Find where the given text appears and provide that cell's center as (x, y) coordinate. 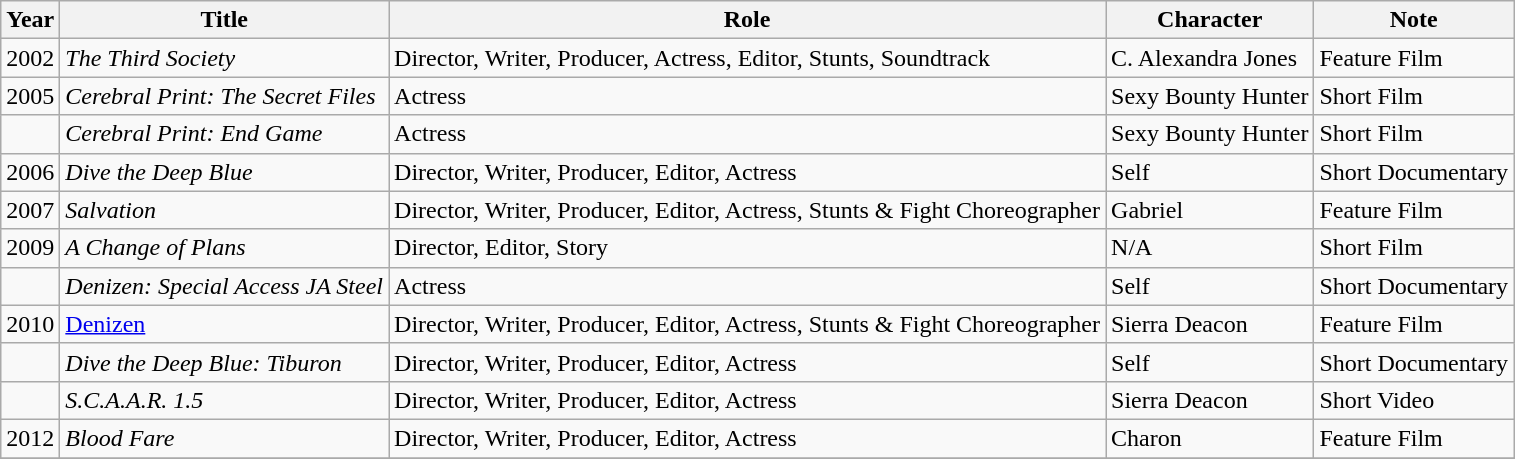
Role (748, 20)
Note (1414, 20)
Gabriel (1210, 210)
N/A (1210, 248)
S.C.A.A.R. 1.5 (224, 400)
Salvation (224, 210)
Director, Writer, Producer, Actress, Editor, Stunts, Soundtrack (748, 58)
Character (1210, 20)
Dive the Deep Blue (224, 172)
2007 (30, 210)
Denizen (224, 324)
C. Alexandra Jones (1210, 58)
2005 (30, 96)
Short Video (1414, 400)
Director, Editor, Story (748, 248)
Blood Fare (224, 438)
2006 (30, 172)
Charon (1210, 438)
2009 (30, 248)
Dive the Deep Blue: Tiburon (224, 362)
2010 (30, 324)
Cerebral Print: End Game (224, 134)
The Third Society (224, 58)
2002 (30, 58)
2012 (30, 438)
Denizen: Special Access JA Steel (224, 286)
Year (30, 20)
A Change of Plans (224, 248)
Title (224, 20)
Cerebral Print: The Secret Files (224, 96)
